Output the (x, y) coordinate of the center of the cell containing the given text.  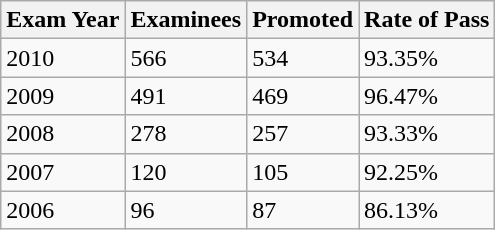
2007 (63, 172)
87 (303, 210)
566 (186, 58)
2006 (63, 210)
Promoted (303, 20)
Examinees (186, 20)
96 (186, 210)
86.13% (427, 210)
278 (186, 134)
93.35% (427, 58)
96.47% (427, 96)
534 (303, 58)
469 (303, 96)
257 (303, 134)
Exam Year (63, 20)
105 (303, 172)
2009 (63, 96)
2010 (63, 58)
93.33% (427, 134)
120 (186, 172)
2008 (63, 134)
491 (186, 96)
Rate of Pass (427, 20)
92.25% (427, 172)
